Determine the [x, y] coordinate at the center of the cell enclosing the given text.  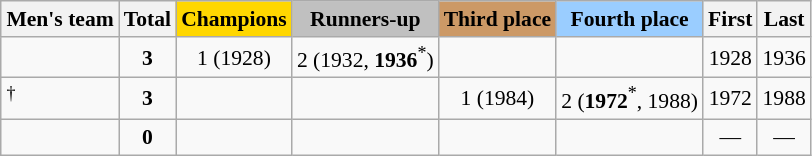
Fourth place [630, 19]
1972 [730, 98]
1928 [730, 58]
0 [148, 137]
Third place [498, 19]
Champions [234, 19]
2 (1932, 1936*) [366, 58]
Last [784, 19]
First [730, 19]
Runners-up [366, 19]
1988 [784, 98]
Men's team [60, 19]
† [60, 98]
Total [148, 19]
2 (1972*, 1988) [630, 98]
1 (1984) [498, 98]
1 (1928) [234, 58]
1936 [784, 58]
